Extract the [x, y] coordinate from the center of the cell holding the provided text.  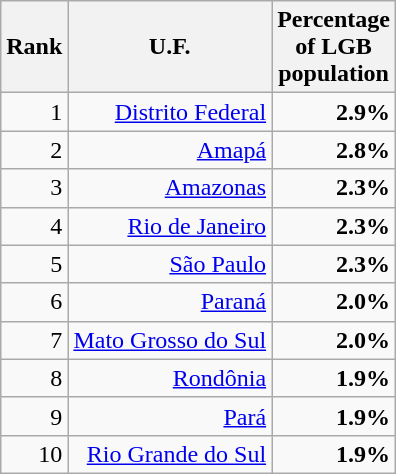
8 [34, 378]
Mato Grosso do Sul [170, 340]
Rio Grande do Sul [170, 454]
6 [34, 302]
2 [34, 150]
Rank [34, 47]
7 [34, 340]
Distrito Federal [170, 112]
4 [34, 226]
Amazonas [170, 188]
Paraná [170, 302]
5 [34, 264]
Percentageof LGBpopulation [334, 47]
Rondônia [170, 378]
U.F. [170, 47]
São Paulo [170, 264]
10 [34, 454]
1 [34, 112]
Rio de Janeiro [170, 226]
2.9% [334, 112]
9 [34, 416]
3 [34, 188]
Amapá [170, 150]
Pará [170, 416]
2.8% [334, 150]
